Provide the (X, Y) coordinate of the cell's center where the given text is located.  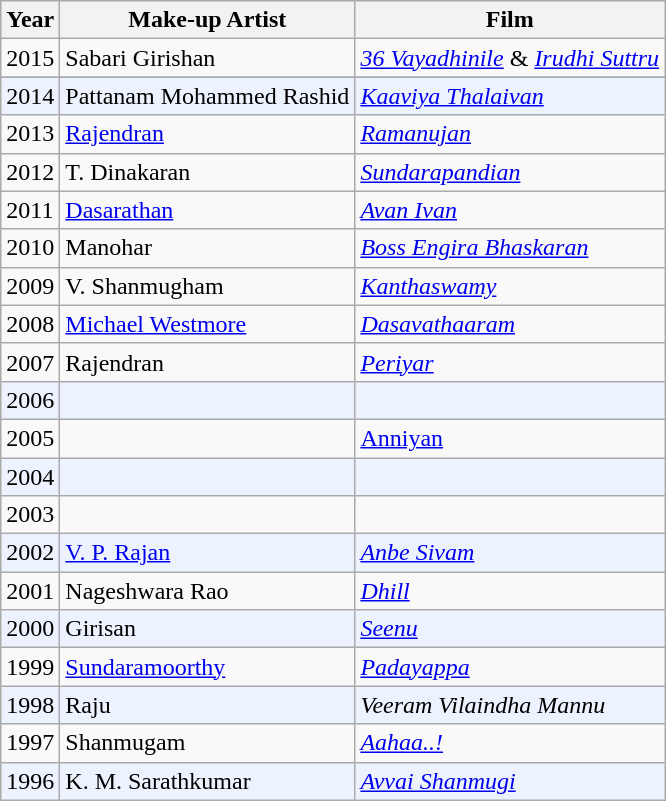
Dasavathaaram (510, 324)
2008 (30, 324)
K. M. Sarathkumar (208, 781)
Pattanam Mohammed Rashid (208, 96)
V. Shanmugham (208, 286)
Manohar (208, 248)
Veeram Vilaindha Mannu (510, 705)
2006 (30, 400)
Michael Westmore (208, 324)
Ramanujan (510, 134)
Sundaramoorthy (208, 667)
Year (30, 20)
Padayappa (510, 667)
Sundarapandian (510, 172)
2007 (30, 362)
Raju (208, 705)
2009 (30, 286)
2015 (30, 58)
2012 (30, 172)
Nageshwara Rao (208, 591)
Periyar (510, 362)
2011 (30, 210)
Boss Engira Bhaskaran (510, 248)
Aahaa..! (510, 743)
2001 (30, 591)
2005 (30, 438)
2010 (30, 248)
V. P. Rajan (208, 553)
Sabari Girishan (208, 58)
2000 (30, 629)
Kanthaswamy (510, 286)
Seenu (510, 629)
Shanmugam (208, 743)
2014 (30, 96)
2002 (30, 553)
Avan Ivan (510, 210)
Anbe Sivam (510, 553)
2003 (30, 515)
2004 (30, 477)
Dasarathan (208, 210)
36 Vayadhinile & Irudhi Suttru (510, 58)
Girisan (208, 629)
Make-up Artist (208, 20)
1999 (30, 667)
1996 (30, 781)
T. Dinakaran (208, 172)
Kaaviya Thalaivan (510, 96)
Anniyan (510, 438)
1998 (30, 705)
Film (510, 20)
2013 (30, 134)
Dhill (510, 591)
Avvai Shanmugi (510, 781)
1997 (30, 743)
